Search for the cell housing the specified text and yield its (x, y) center coordinate. 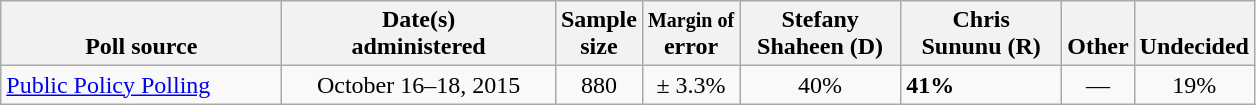
Samplesize (598, 34)
41% (982, 85)
StefanyShaheen (D) (820, 34)
Public Policy Polling (142, 85)
Date(s)administered (419, 34)
40% (820, 85)
October 16–18, 2015 (419, 85)
19% (1194, 85)
Margin oferror (690, 34)
Poll source (142, 34)
ChrisSununu (R) (982, 34)
880 (598, 85)
Undecided (1194, 34)
Other (1098, 34)
± 3.3% (690, 85)
— (1098, 85)
